Detect which cell encompasses the target text, then output its (X, Y) center coordinate. 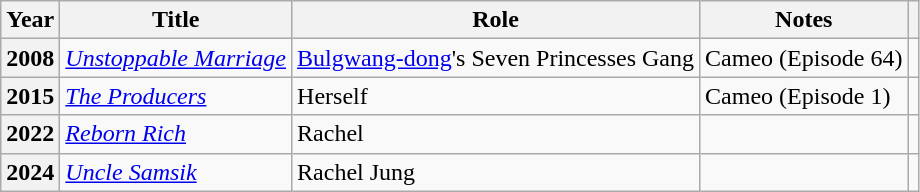
2015 (30, 96)
The Producers (176, 96)
Bulgwang-dong's Seven Princesses Gang (496, 58)
Reborn Rich (176, 134)
2008 (30, 58)
Cameo (Episode 64) (804, 58)
Herself (496, 96)
Unstoppable Marriage (176, 58)
2022 (30, 134)
Uncle Samsik (176, 172)
Year (30, 20)
Role (496, 20)
Title (176, 20)
2024 (30, 172)
Rachel Jung (496, 172)
Cameo (Episode 1) (804, 96)
Notes (804, 20)
Rachel (496, 134)
